Search for the cell housing the specified text and yield its (X, Y) center coordinate. 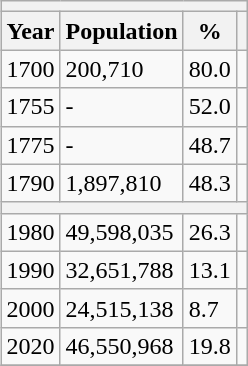
49,598,035 (122, 232)
200,710 (122, 69)
% (210, 31)
1,897,810 (122, 183)
1775 (30, 145)
2000 (30, 308)
52.0 (210, 107)
13.1 (210, 270)
26.3 (210, 232)
Population (122, 31)
80.0 (210, 69)
1990 (30, 270)
48.3 (210, 183)
Year (30, 31)
24,515,138 (122, 308)
1980 (30, 232)
2020 (30, 346)
1700 (30, 69)
32,651,788 (122, 270)
1755 (30, 107)
1790 (30, 183)
8.7 (210, 308)
19.8 (210, 346)
46,550,968 (122, 346)
48.7 (210, 145)
